Capture the cell that displays the provided text and extract its [X, Y] central coordinate. 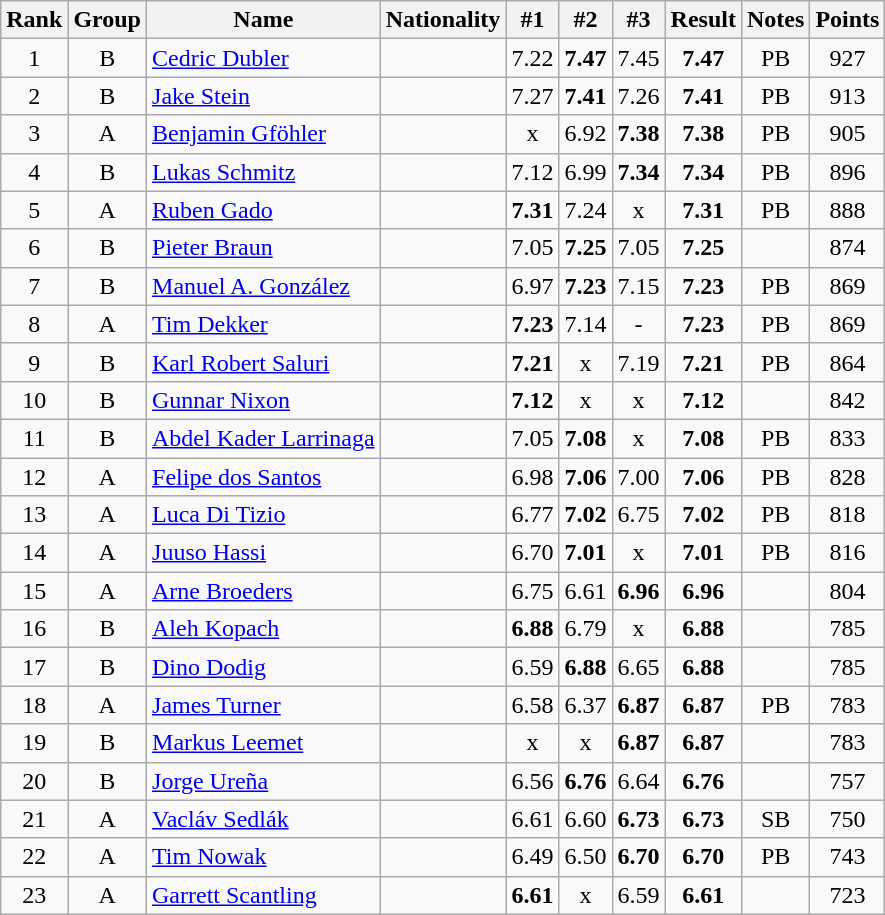
Tim Dekker [264, 324]
6.49 [532, 857]
Points [848, 20]
14 [34, 553]
Abdel Kader Larrinaga [264, 438]
Aleh Kopach [264, 629]
23 [34, 895]
7.22 [532, 58]
913 [848, 96]
Result [703, 20]
- [638, 324]
874 [848, 248]
8 [34, 324]
888 [848, 210]
7.24 [586, 210]
4 [34, 172]
743 [848, 857]
9 [34, 362]
13 [34, 515]
804 [848, 591]
757 [848, 781]
SB [775, 819]
6.50 [586, 857]
Tim Nowak [264, 857]
Markus Leemet [264, 743]
905 [848, 134]
22 [34, 857]
7.27 [532, 96]
750 [848, 819]
Karl Robert Saluri [264, 362]
2 [34, 96]
Gunnar Nixon [264, 400]
6.98 [532, 477]
6.97 [532, 286]
896 [848, 172]
20 [34, 781]
7 [34, 286]
Garrett Scantling [264, 895]
Arne Broeders [264, 591]
6.60 [586, 819]
21 [34, 819]
7.45 [638, 58]
816 [848, 553]
10 [34, 400]
James Turner [264, 705]
18 [34, 705]
Dino Dodig [264, 667]
842 [848, 400]
11 [34, 438]
Juuso Hassi [264, 553]
#1 [532, 20]
927 [848, 58]
6.77 [532, 515]
3 [34, 134]
19 [34, 743]
#2 [586, 20]
1 [34, 58]
#3 [638, 20]
6.37 [586, 705]
6.58 [532, 705]
17 [34, 667]
12 [34, 477]
Nationality [443, 20]
828 [848, 477]
6.65 [638, 667]
Manuel A. González [264, 286]
6.56 [532, 781]
6.64 [638, 781]
Vacláv Sedlák [264, 819]
Group [108, 20]
15 [34, 591]
Ruben Gado [264, 210]
Pieter Braun [264, 248]
Name [264, 20]
7.14 [586, 324]
6.92 [586, 134]
Luca Di Tizio [264, 515]
Felipe dos Santos [264, 477]
6.99 [586, 172]
Lukas Schmitz [264, 172]
16 [34, 629]
723 [848, 895]
Jake Stein [264, 96]
Benjamin Gföhler [264, 134]
5 [34, 210]
818 [848, 515]
7.19 [638, 362]
7.00 [638, 477]
6 [34, 248]
833 [848, 438]
Cedric Dubler [264, 58]
7.15 [638, 286]
6.79 [586, 629]
864 [848, 362]
Jorge Ureña [264, 781]
Notes [775, 20]
Rank [34, 20]
7.26 [638, 96]
